For the text-containing cell, return its midpoint in [X, Y] coordinate format. 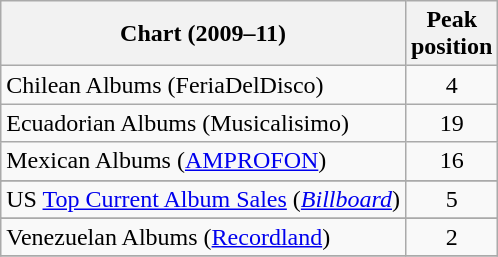
Ecuadorian Albums (Musicalisimo) [204, 123]
Venezuelan Albums (Recordland) [204, 237]
Chart (2009–11) [204, 34]
Peakposition [451, 34]
4 [451, 85]
19 [451, 123]
16 [451, 161]
2 [451, 237]
Chilean Albums (FeriaDelDisco) [204, 85]
Mexican Albums (AMPROFON) [204, 161]
5 [451, 199]
US Top Current Album Sales (Billboard) [204, 199]
